Scan for the cell matching the given text and deliver its (x, y) coordinate at center. 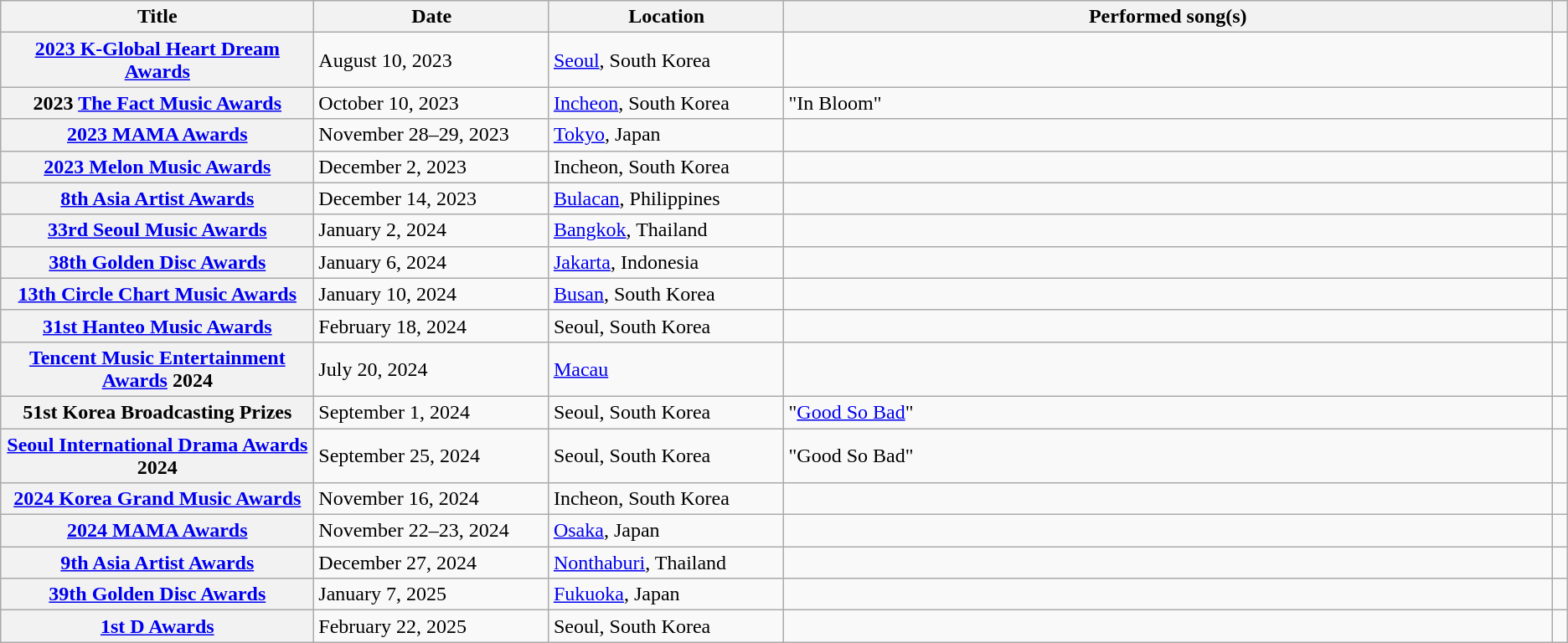
Date (432, 17)
December 2, 2023 (432, 167)
January 2, 2024 (432, 230)
"In Bloom" (1168, 103)
Seoul International Drama Awards 2024 (157, 455)
Title (157, 17)
September 25, 2024 (432, 455)
November 22–23, 2024 (432, 531)
Location (667, 17)
39th Golden Disc Awards (157, 594)
September 1, 2024 (432, 412)
February 22, 2025 (432, 626)
October 10, 2023 (432, 103)
January 6, 2024 (432, 262)
July 20, 2024 (432, 368)
November 28–29, 2023 (432, 135)
December 27, 2024 (432, 563)
2023 Melon Music Awards (157, 167)
2023 K-Global Heart Dream Awards (157, 60)
Jakarta, Indonesia (667, 262)
2024 Korea Grand Music Awards (157, 499)
38th Golden Disc Awards (157, 262)
8th Asia Artist Awards (157, 198)
Performed song(s) (1168, 17)
Bangkok, Thailand (667, 230)
Tokyo, Japan (667, 135)
Busan, South Korea (667, 294)
Bulacan, Philippines (667, 198)
1st D Awards (157, 626)
2023 MAMA Awards (157, 135)
Fukuoka, Japan (667, 594)
Tencent Music Entertainment Awards 2024 (157, 368)
December 14, 2023 (432, 198)
2024 MAMA Awards (157, 531)
February 18, 2024 (432, 326)
January 10, 2024 (432, 294)
31st Hanteo Music Awards (157, 326)
January 7, 2025 (432, 594)
November 16, 2024 (432, 499)
Macau (667, 368)
33rd Seoul Music Awards (157, 230)
Nonthaburi, Thailand (667, 563)
9th Asia Artist Awards (157, 563)
13th Circle Chart Music Awards (157, 294)
51st Korea Broadcasting Prizes (157, 412)
Osaka, Japan (667, 531)
2023 The Fact Music Awards (157, 103)
August 10, 2023 (432, 60)
